Pinpoint the cell where the given text exists, returning its [X, Y] midpoint coordinate. 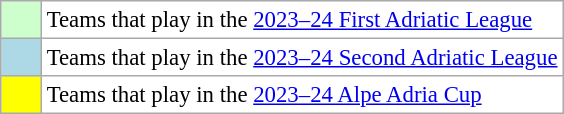
Teams that play in the 2023–24 First Adriatic League [302, 20]
Teams that play in the 2023–24 Second Adriatic League [302, 58]
Teams that play in the 2023–24 Alpe Adria Cup [302, 95]
